Locate the cell with the specified text and output its (X, Y) center coordinate. 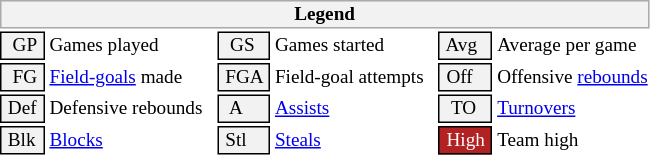
Games started (354, 46)
Field-goal attempts (354, 77)
Turnovers (573, 108)
GP (22, 46)
A (244, 108)
Avg (466, 46)
Field-goals made (131, 77)
Blk (22, 140)
TO (466, 108)
High (466, 140)
Blocks (131, 140)
Average per game (573, 46)
GS (244, 46)
Steals (354, 140)
Offensive rebounds (573, 77)
Games played (131, 46)
FG (22, 77)
Stl (244, 140)
Assists (354, 108)
Team high (573, 140)
Defensive rebounds (131, 108)
Off (466, 77)
Def (22, 108)
FGA (244, 77)
Legend (324, 14)
